Locate the cell with the specified text and output its [X, Y] center coordinate. 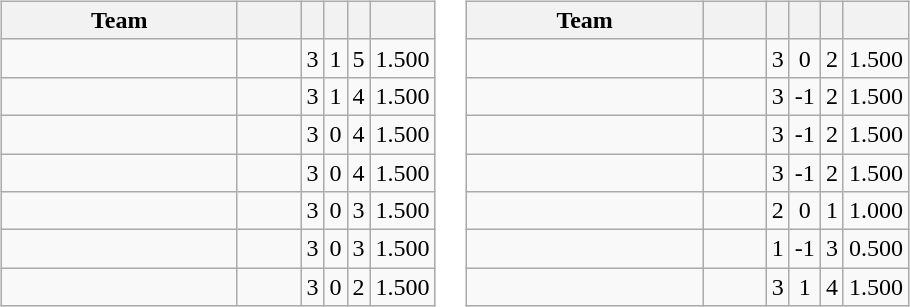
5 [358, 58]
1.000 [876, 211]
0.500 [876, 249]
